Detect which cell encompasses the target text, then output its (X, Y) center coordinate. 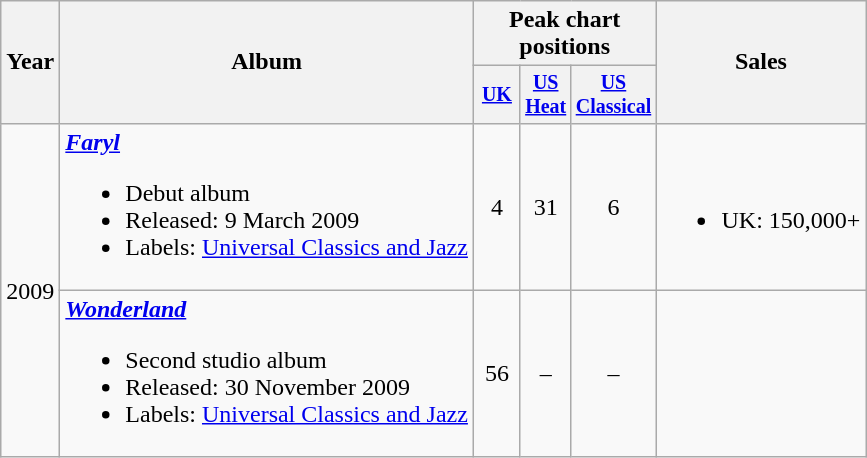
UK: 150,000+ (761, 206)
Sales (761, 62)
31 (546, 206)
FarylDebut albumReleased: 9 March 2009Labels: Universal Classics and Jazz (267, 206)
Peak chart positions (564, 34)
2009 (30, 290)
WonderlandSecond studio albumReleased: 30 November 2009Labels: Universal Classics and Jazz (267, 374)
4 (496, 206)
56 (496, 374)
Album (267, 62)
Year (30, 62)
USHeat (546, 94)
USClassical (614, 94)
6 (614, 206)
UK (496, 94)
